Locate the cell with the specified text and output its (X, Y) center coordinate. 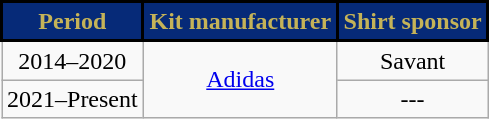
Period (73, 22)
Savant (412, 60)
Adidas (240, 80)
--- (412, 99)
2014–2020 (73, 60)
Shirt sponsor (412, 22)
2021–Present (73, 99)
Kit manufacturer (240, 22)
